Output the [X, Y] coordinate of the center of the cell containing the given text.  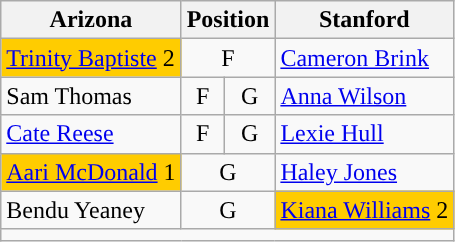
Cate Reese [91, 134]
Aari McDonald 1 [91, 172]
Kiana Williams 2 [364, 210]
Position [228, 20]
Stanford [364, 20]
Sam Thomas [91, 96]
Lexie Hull [364, 134]
Haley Jones [364, 172]
Trinity Baptiste 2 [91, 58]
Bendu Yeaney [91, 210]
Cameron Brink [364, 58]
Arizona [91, 20]
Anna Wilson [364, 96]
